Locate the cell with the specified text and output its [x, y] center coordinate. 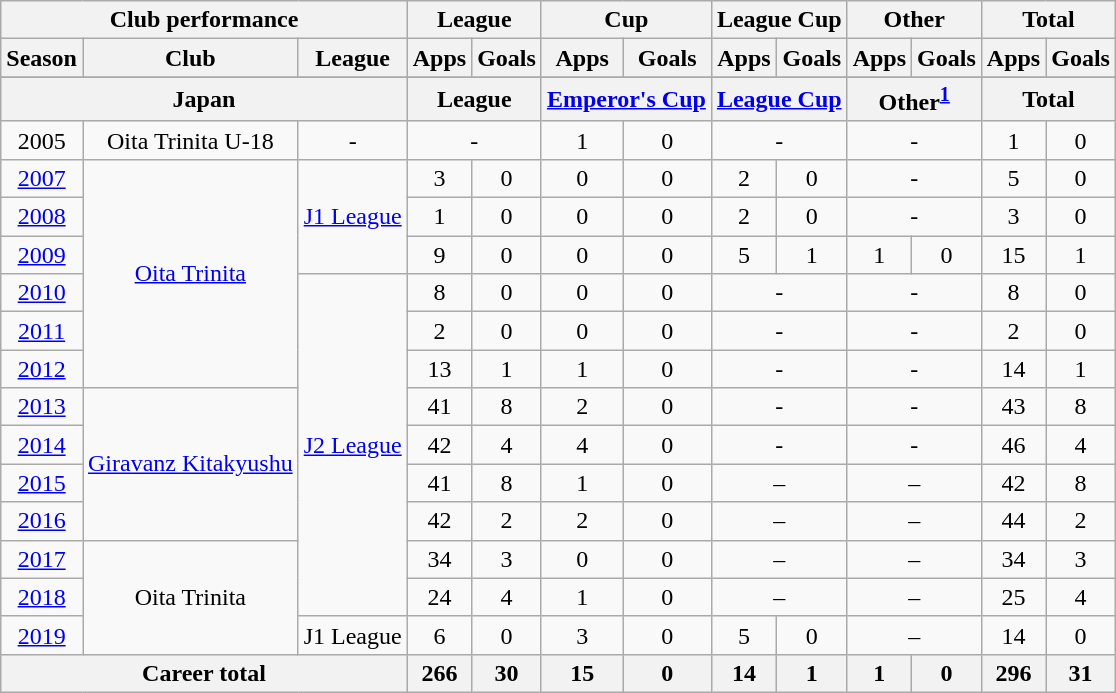
2017 [42, 559]
266 [439, 673]
Club [190, 58]
296 [1013, 673]
31 [1081, 673]
2013 [42, 407]
6 [439, 635]
2007 [42, 178]
2011 [42, 331]
25 [1013, 597]
9 [439, 255]
Career total [204, 673]
2012 [42, 369]
24 [439, 597]
2018 [42, 597]
43 [1013, 407]
2016 [42, 521]
Emperor's Cup [626, 100]
Giravanz Kitakyushu [190, 464]
Other1 [914, 100]
Japan [204, 100]
46 [1013, 445]
2008 [42, 217]
Cup [626, 20]
44 [1013, 521]
2010 [42, 293]
2014 [42, 445]
Other [914, 20]
2015 [42, 483]
13 [439, 369]
J2 League [352, 446]
Oita Trinita U-18 [190, 140]
Season [42, 58]
30 [507, 673]
2019 [42, 635]
Club performance [204, 20]
2005 [42, 140]
2009 [42, 255]
